Pinpoint the cell where the given text exists, returning its (X, Y) midpoint coordinate. 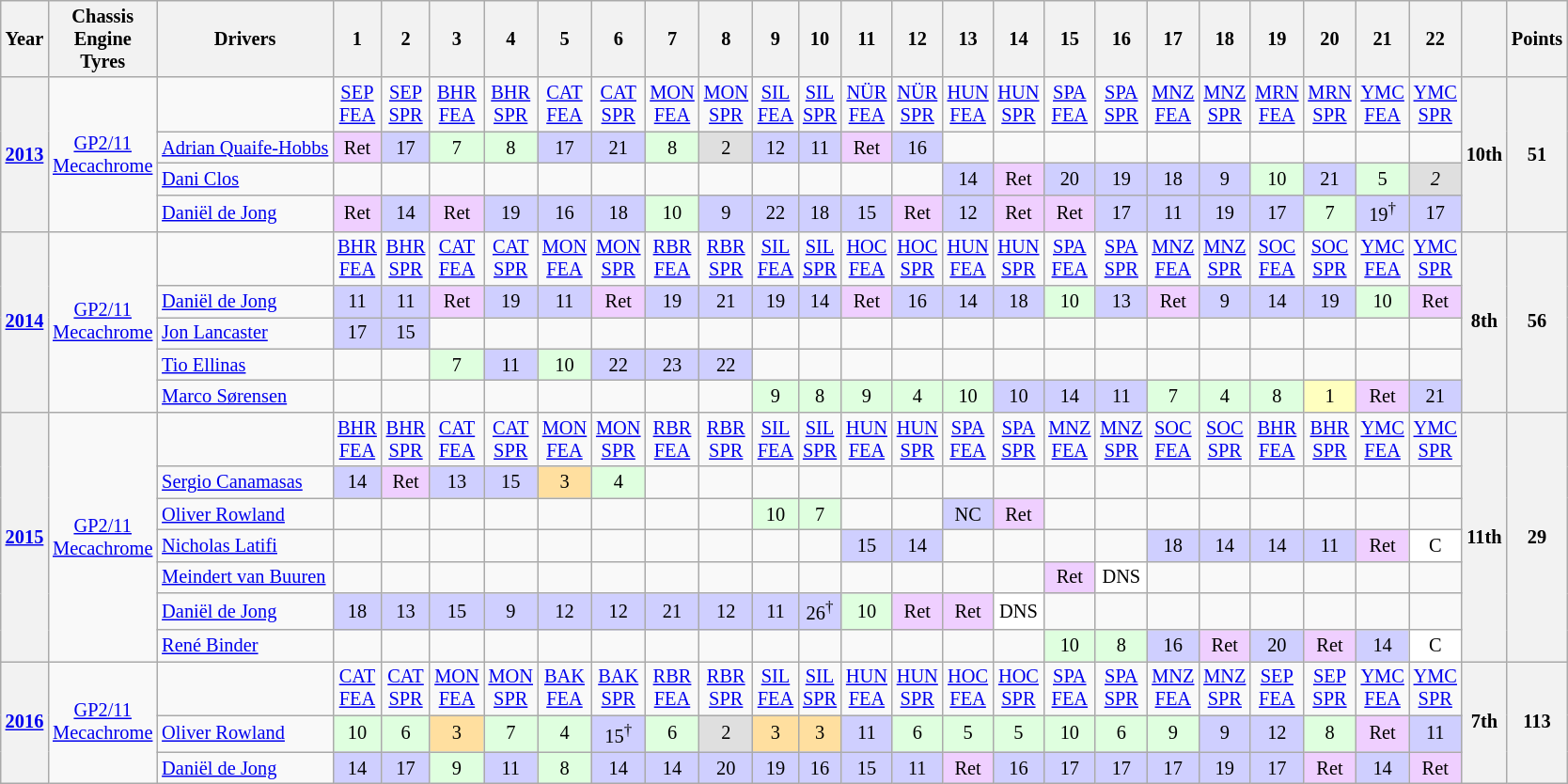
2013 (24, 154)
7th (1484, 722)
2016 (24, 722)
2015 (24, 536)
26† (820, 611)
Nicholas Latifi (244, 545)
15† (619, 733)
113 (1537, 722)
23 (671, 365)
Adrian Quaife-Hobbs (244, 148)
Year (24, 39)
19† (1383, 212)
Meindert van Buuren (244, 577)
8th (1484, 321)
Sergio Canamasas (244, 482)
11th (1484, 536)
MRNFEA (1277, 104)
56 (1537, 321)
Dani Clos (244, 179)
51 (1537, 154)
NÜRSPR (917, 104)
ChassisEngineTyres (102, 39)
René Binder (244, 645)
Drivers (244, 39)
Tio Ellinas (244, 365)
NC (968, 514)
2014 (24, 321)
Jon Lancaster (244, 333)
29 (1537, 536)
MRNSPR (1329, 104)
Points (1537, 39)
Marco Sørensen (244, 397)
BAKFEA (564, 688)
NÜRFEA (867, 104)
BAKSPR (619, 688)
10th (1484, 154)
